Return the [x, y] coordinate for the center point of the cell that contains the specified text.  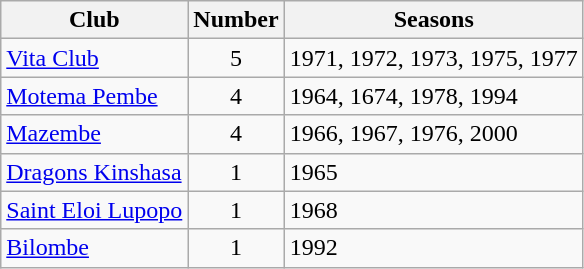
1971, 1972, 1973, 1975, 1977 [434, 58]
Number [236, 20]
1968 [434, 210]
5 [236, 58]
1966, 1967, 1976, 2000 [434, 134]
Motema Pembe [94, 96]
Vita Club [94, 58]
1965 [434, 172]
Seasons [434, 20]
1992 [434, 248]
Saint Eloi Lupopo [94, 210]
Club [94, 20]
Mazembe [94, 134]
Dragons Kinshasa [94, 172]
1964, 1674, 1978, 1994 [434, 96]
Bilombe [94, 248]
